Detect which cell encompasses the target text, then output its (x, y) center coordinate. 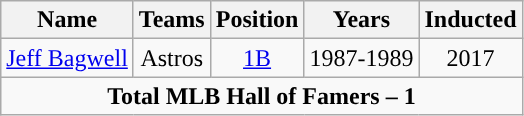
Name (68, 20)
Astros (172, 58)
1987-1989 (362, 58)
2017 (470, 58)
Jeff Bagwell (68, 58)
Position (257, 20)
Teams (172, 20)
Years (362, 20)
1B (257, 58)
Total MLB Hall of Famers – 1 (262, 96)
Inducted (470, 20)
